Pinpoint the cell where the given text exists, returning its [X, Y] midpoint coordinate. 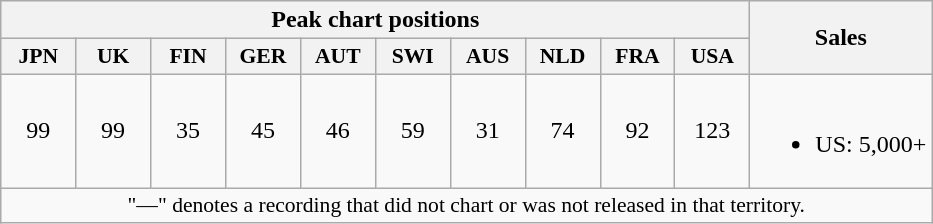
Peak chart positions [376, 20]
JPN [38, 57]
46 [338, 130]
UK [114, 57]
31 [488, 130]
AUS [488, 57]
92 [638, 130]
USA [712, 57]
45 [262, 130]
"—" denotes a recording that did not chart or was not released in that territory. [466, 206]
FRA [638, 57]
35 [188, 130]
74 [562, 130]
Sales [841, 38]
59 [412, 130]
US: 5,000+ [841, 130]
GER [262, 57]
NLD [562, 57]
123 [712, 130]
AUT [338, 57]
SWI [412, 57]
FIN [188, 57]
